Detect which cell encompasses the target text, then output its (X, Y) center coordinate. 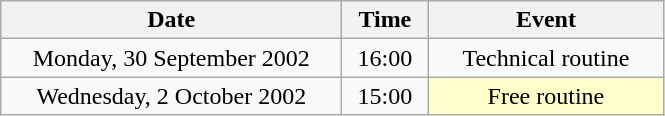
Free routine (546, 96)
15:00 (385, 96)
Time (385, 20)
Date (172, 20)
16:00 (385, 58)
Wednesday, 2 October 2002 (172, 96)
Technical routine (546, 58)
Event (546, 20)
Monday, 30 September 2002 (172, 58)
